Scan for the cell matching the given text and deliver its [X, Y] coordinate at center. 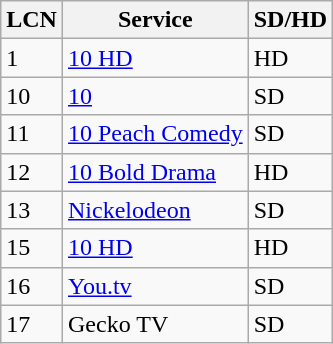
1 [32, 58]
13 [32, 210]
10 Bold Drama [155, 172]
Service [155, 20]
17 [32, 324]
SD/HD [290, 20]
10 Peach Comedy [155, 134]
12 [32, 172]
16 [32, 286]
15 [32, 248]
LCN [32, 20]
You.tv [155, 286]
Gecko TV [155, 324]
Nickelodeon [155, 210]
11 [32, 134]
